Locate the cell with the specified text and output its [x, y] center coordinate. 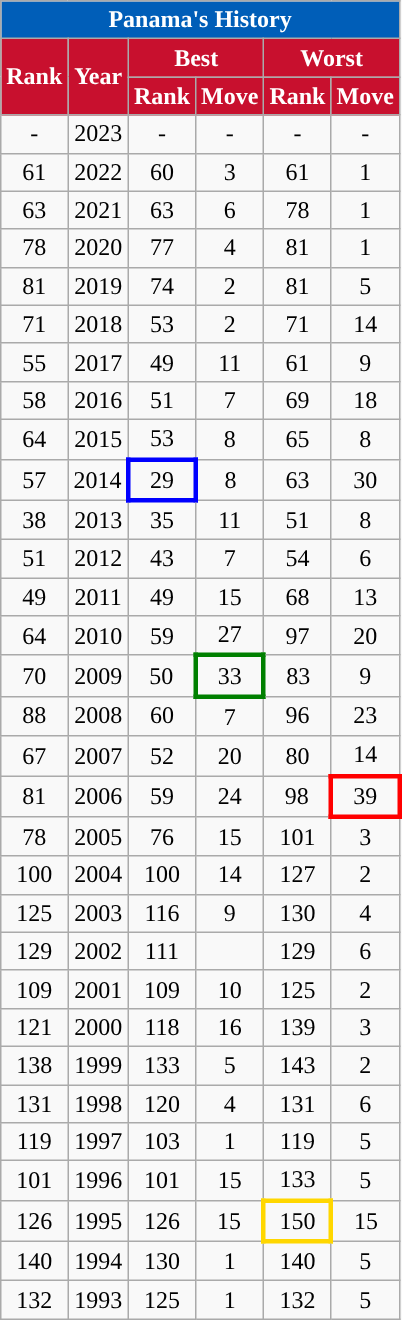
2014 [98, 480]
2003 [98, 913]
127 [298, 875]
Worst [332, 58]
67 [34, 756]
50 [162, 676]
1993 [98, 1300]
2023 [98, 134]
13 [365, 597]
2011 [98, 597]
1994 [98, 1261]
43 [162, 559]
2012 [98, 559]
54 [298, 559]
57 [34, 480]
1997 [98, 1142]
2013 [98, 520]
76 [162, 837]
118 [162, 1027]
1995 [98, 1220]
143 [298, 1065]
58 [34, 400]
77 [162, 248]
2005 [98, 837]
103 [162, 1142]
2009 [98, 676]
35 [162, 520]
83 [298, 676]
2015 [98, 439]
139 [298, 1027]
2021 [98, 210]
1996 [98, 1181]
68 [298, 597]
2007 [98, 756]
38 [34, 520]
10 [230, 989]
2019 [98, 286]
2016 [98, 400]
23 [365, 716]
2006 [98, 796]
2000 [98, 1027]
121 [34, 1027]
29 [162, 480]
24 [230, 796]
2018 [98, 324]
30 [365, 480]
2022 [98, 172]
2004 [98, 875]
2020 [98, 248]
Best [196, 58]
2017 [98, 362]
1999 [98, 1065]
2001 [98, 989]
88 [34, 716]
80 [298, 756]
98 [298, 796]
70 [34, 676]
96 [298, 716]
18 [365, 400]
69 [298, 400]
116 [162, 913]
39 [365, 796]
74 [162, 286]
111 [162, 951]
52 [162, 756]
138 [34, 1065]
2002 [98, 951]
2008 [98, 716]
65 [298, 439]
55 [34, 362]
27 [230, 636]
Panama's History [200, 20]
120 [162, 1103]
16 [230, 1027]
2010 [98, 636]
1998 [98, 1103]
150 [298, 1220]
33 [230, 676]
Year [98, 77]
97 [298, 636]
